Output the [X, Y] coordinate of the center of the cell containing the given text.  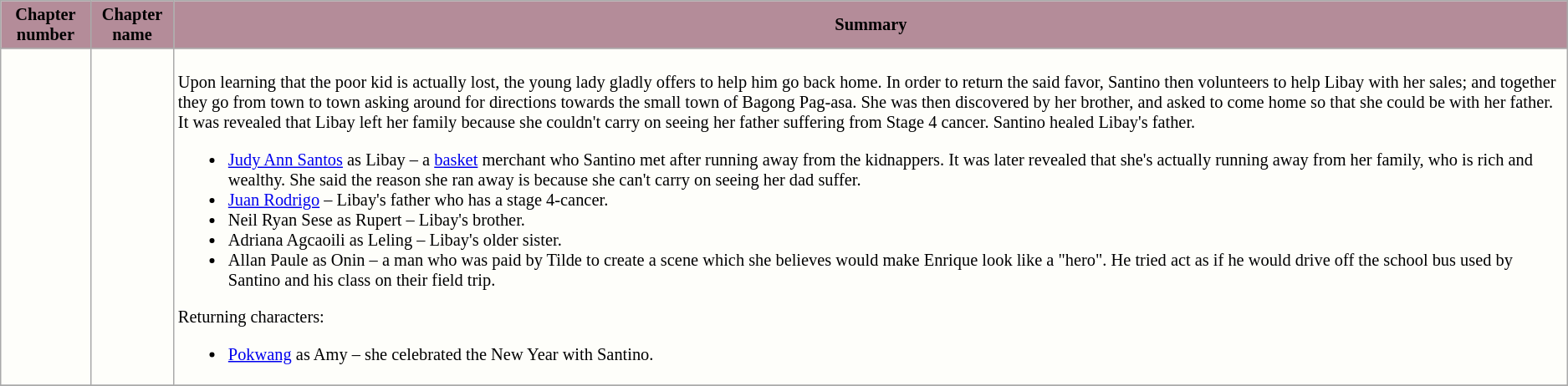
Chapter number [45, 24]
Chapter name [132, 24]
Summary [871, 24]
